Locate the cell with the specified text and output its (x, y) center coordinate. 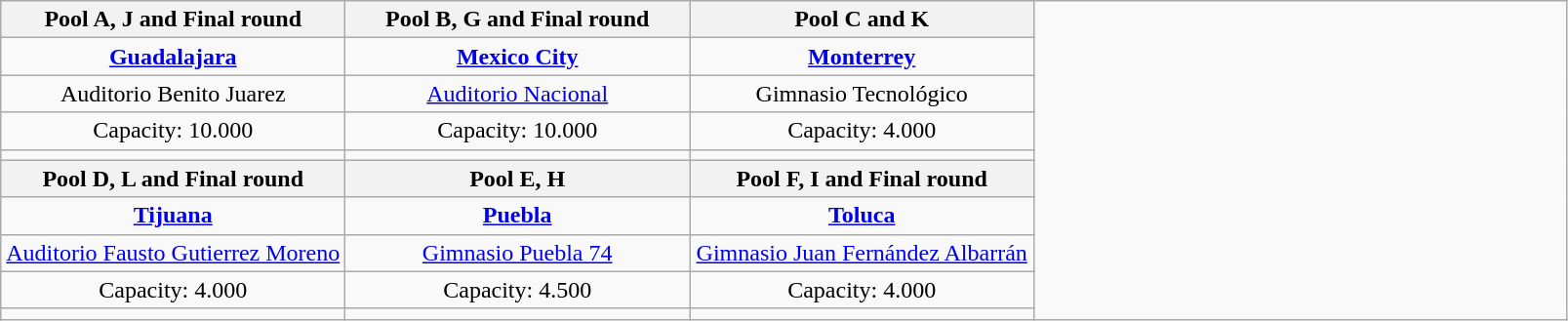
Mexico City (517, 57)
Auditorio Benito Juarez (174, 94)
Monterrey (863, 57)
Guadalajara (174, 57)
Capacity: 4.500 (517, 290)
Toluca (863, 216)
Tijuana (174, 216)
Pool A, J and Final round (174, 20)
Auditorio Nacional (517, 94)
Gimnasio Puebla 74 (517, 253)
Pool B, G and Final round (517, 20)
Auditorio Fausto Gutierrez Moreno (174, 253)
Puebla (517, 216)
Gimnasio Tecnológico (863, 94)
Pool E, H (517, 179)
Gimnasio Juan Fernández Albarrán (863, 253)
Pool D, L and Final round (174, 179)
Pool F, I and Final round (863, 179)
Pool C and K (863, 20)
